From the cell containing the given text, extract its center point as (X, Y) coordinate. 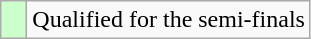
Qualified for the semi-finals (169, 20)
